Pinpoint the cell where the given text exists, returning its [x, y] midpoint coordinate. 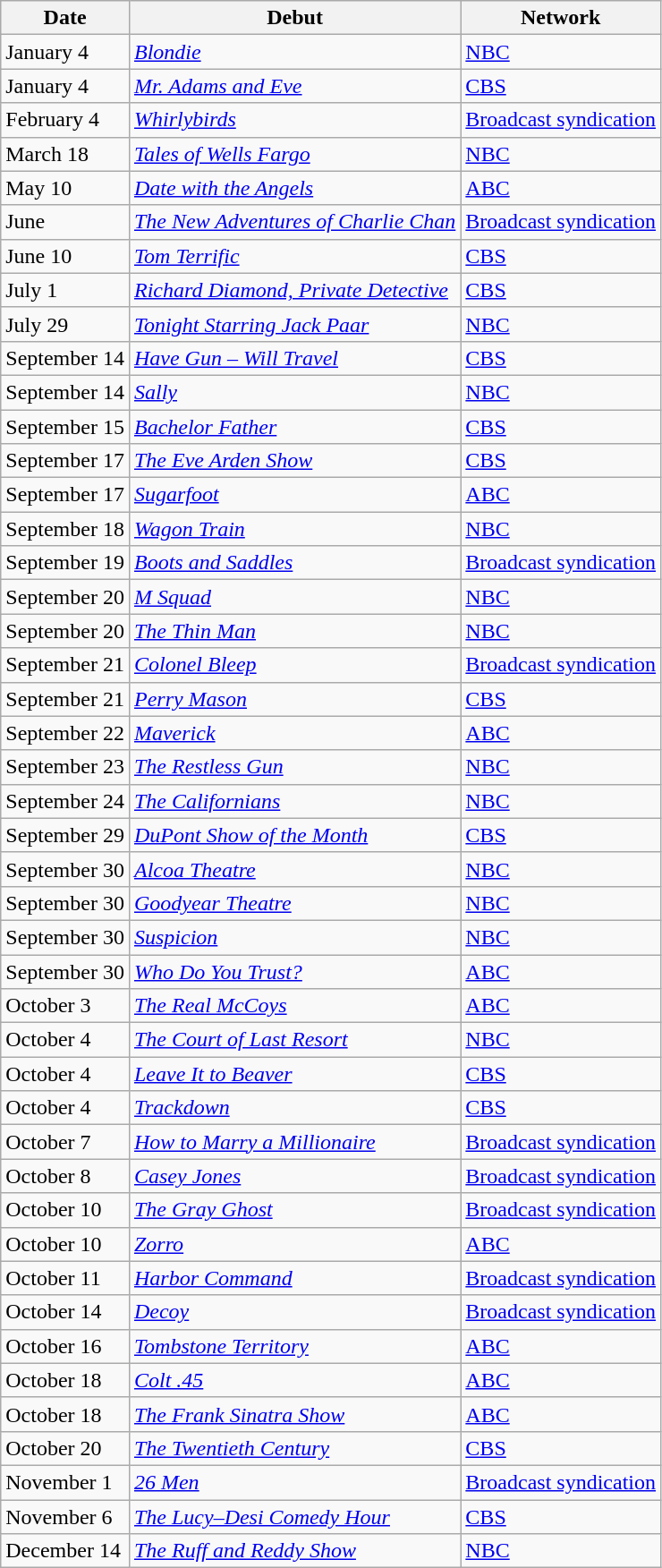
October 8 [65, 1176]
June [65, 222]
Perry Mason [294, 699]
Leave It to Beaver [294, 1074]
The Real McCoys [294, 1006]
The Twentieth Century [294, 1448]
Tom Terrific [294, 256]
October 14 [65, 1312]
26 Men [294, 1482]
Suspicion [294, 937]
The Eve Arden Show [294, 461]
Sally [294, 392]
The Frank Sinatra Show [294, 1414]
September 15 [65, 427]
Whirlybirds [294, 120]
Debut [294, 18]
Colt .45 [294, 1380]
September 23 [65, 767]
November 1 [65, 1482]
Tombstone Territory [294, 1346]
Casey Jones [294, 1176]
Wagon Train [294, 529]
October 11 [65, 1278]
June 10 [65, 256]
Date [65, 18]
Tales of Wells Fargo [294, 154]
October 16 [65, 1346]
July 29 [65, 324]
September 22 [65, 733]
Colonel Bleep [294, 665]
Goodyear Theatre [294, 903]
Blondie [294, 52]
July 1 [65, 290]
Boots and Saddles [294, 563]
October 20 [65, 1448]
December 14 [65, 1551]
Sugarfoot [294, 495]
The Thin Man [294, 631]
Maverick [294, 733]
The Lucy–Desi Comedy Hour [294, 1517]
Harbor Command [294, 1278]
September 29 [65, 835]
Trackdown [294, 1108]
September 24 [65, 801]
M Squad [294, 597]
The New Adventures of Charlie Chan [294, 222]
Decoy [294, 1312]
Who Do You Trust? [294, 971]
February 4 [65, 120]
Zorro [294, 1244]
Tonight Starring Jack Paar [294, 324]
The Gray Ghost [294, 1210]
November 6 [65, 1517]
DuPont Show of the Month [294, 835]
Date with the Angels [294, 188]
The Court of Last Resort [294, 1040]
How to Marry a Millionaire [294, 1142]
Network [561, 18]
October 3 [65, 1006]
March 18 [65, 154]
Have Gun – Will Travel [294, 358]
Richard Diamond, Private Detective [294, 290]
Mr. Adams and Eve [294, 86]
The Ruff and Reddy Show [294, 1551]
The Californians [294, 801]
May 10 [65, 188]
October 7 [65, 1142]
September 18 [65, 529]
Alcoa Theatre [294, 869]
September 19 [65, 563]
The Restless Gun [294, 767]
Bachelor Father [294, 427]
